Return (x, y) of the center of cell containing provided text 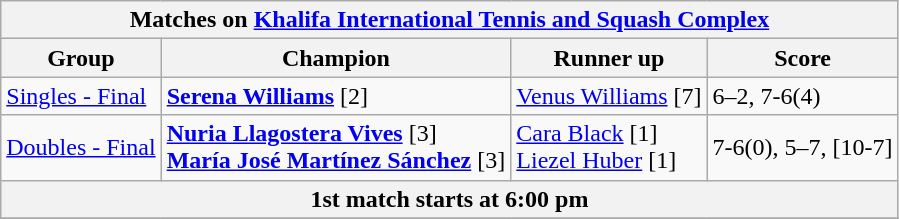
Singles - Final (81, 96)
Serena Williams [2] (336, 96)
Group (81, 58)
Doubles - Final (81, 148)
7-6(0), 5–7, [10-7] (802, 148)
Score (802, 58)
Runner up (609, 58)
Champion (336, 58)
Venus Williams [7] (609, 96)
1st match starts at 6:00 pm (450, 199)
Cara Black [1] Liezel Huber [1] (609, 148)
6–2, 7-6(4) (802, 96)
Nuria Llagostera Vives [3] María José Martínez Sánchez [3] (336, 148)
Matches on Khalifa International Tennis and Squash Complex (450, 20)
